Search for the cell housing the specified text and yield its [X, Y] center coordinate. 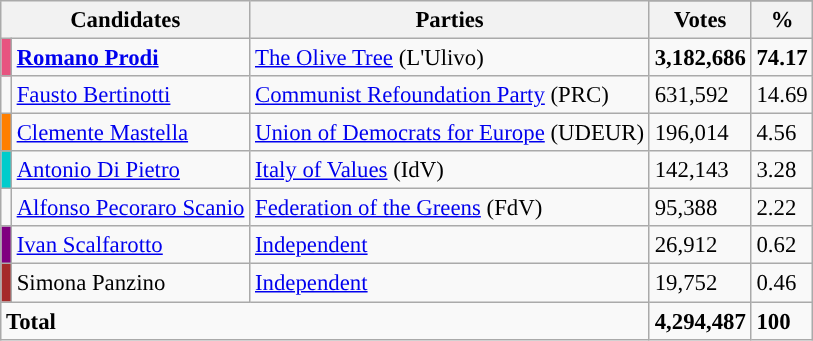
3.28 [782, 170]
142,143 [700, 170]
14.69 [782, 95]
Romano Prodi [130, 58]
% [782, 20]
4,294,487 [700, 321]
19,752 [700, 283]
100 [782, 321]
Ivan Scalfarotto [130, 245]
Alfonso Pecoraro Scanio [130, 208]
Candidates [126, 20]
3,182,686 [700, 58]
74.17 [782, 58]
Communist Refoundation Party (PRC) [450, 95]
Union of Democrats for Europe (UDEUR) [450, 133]
196,014 [700, 133]
Federation of the Greens (FdV) [450, 208]
Total [326, 321]
631,592 [700, 95]
0.62 [782, 245]
Antonio Di Pietro [130, 170]
Simona Panzino [130, 283]
26,912 [700, 245]
Parties [450, 20]
Votes [700, 20]
Clemente Mastella [130, 133]
95,388 [700, 208]
0.46 [782, 283]
4.56 [782, 133]
Italy of Values (IdV) [450, 170]
The Olive Tree (L'Ulivo) [450, 58]
Fausto Bertinotti [130, 95]
2.22 [782, 208]
